Provide the (x, y) coordinate of the cell's center where the given text is located.  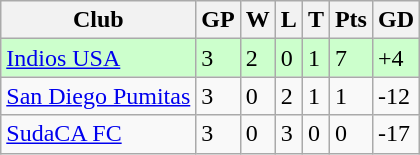
L (288, 20)
Indios USA (98, 58)
-17 (396, 134)
GP (218, 20)
W (258, 20)
Pts (350, 20)
GD (396, 20)
+4 (396, 58)
T (316, 20)
7 (350, 58)
SudaCA FC (98, 134)
San Diego Pumitas (98, 96)
-12 (396, 96)
Club (98, 20)
